Capture the cell that displays the provided text and extract its (X, Y) central coordinate. 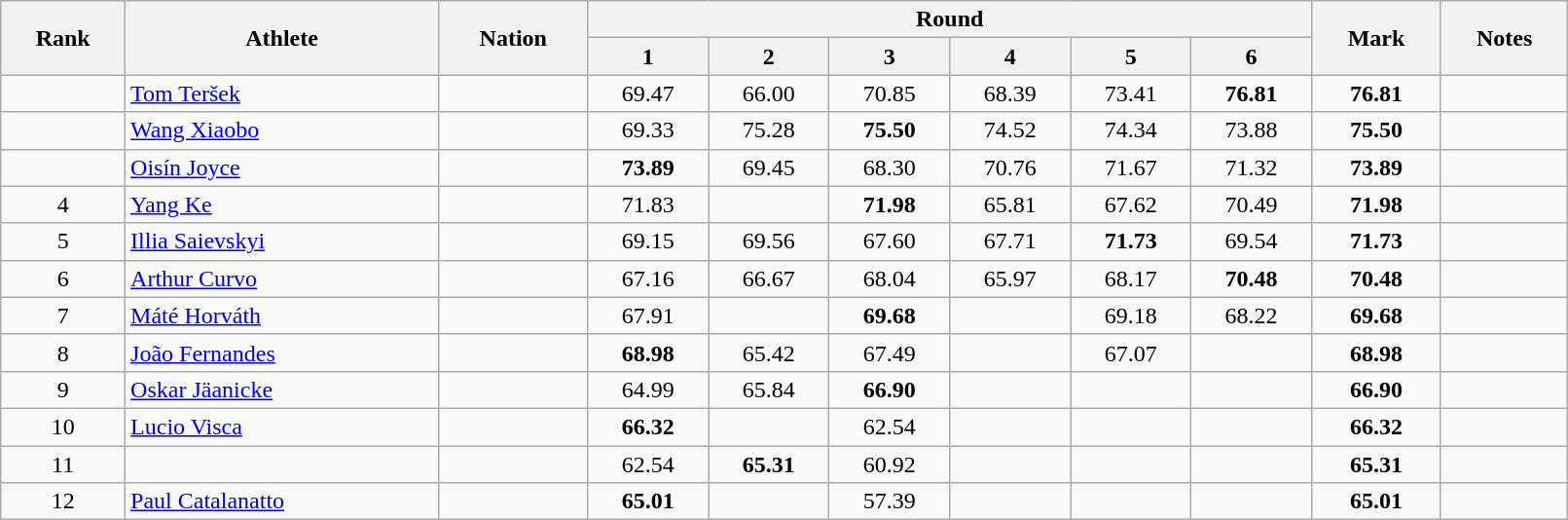
69.15 (648, 241)
69.47 (648, 93)
71.83 (648, 204)
7 (63, 316)
Illia Saievskyi (282, 241)
57.39 (890, 501)
71.32 (1252, 167)
Yang Ke (282, 204)
69.18 (1131, 316)
69.33 (648, 130)
73.41 (1131, 93)
67.16 (648, 279)
9 (63, 390)
Round (950, 19)
1 (648, 56)
João Fernandes (282, 353)
67.60 (890, 241)
65.97 (1010, 279)
Wang Xiaobo (282, 130)
Rank (63, 38)
67.07 (1131, 353)
69.45 (769, 167)
66.00 (769, 93)
11 (63, 464)
Notes (1504, 38)
Arthur Curvo (282, 279)
74.52 (1010, 130)
2 (769, 56)
10 (63, 427)
75.28 (769, 130)
64.99 (648, 390)
67.62 (1131, 204)
3 (890, 56)
67.91 (648, 316)
65.42 (769, 353)
Mark (1376, 38)
68.30 (890, 167)
71.67 (1131, 167)
73.88 (1252, 130)
74.34 (1131, 130)
65.84 (769, 390)
65.81 (1010, 204)
Lucio Visca (282, 427)
68.22 (1252, 316)
Oskar Jäanicke (282, 390)
70.85 (890, 93)
68.39 (1010, 93)
Máté Horváth (282, 316)
60.92 (890, 464)
67.71 (1010, 241)
66.67 (769, 279)
68.04 (890, 279)
70.76 (1010, 167)
Athlete (282, 38)
8 (63, 353)
12 (63, 501)
69.54 (1252, 241)
Tom Teršek (282, 93)
Nation (514, 38)
69.56 (769, 241)
Paul Catalanatto (282, 501)
67.49 (890, 353)
70.49 (1252, 204)
68.17 (1131, 279)
Oisín Joyce (282, 167)
